Pinpoint the cell where the given text exists, returning its (x, y) midpoint coordinate. 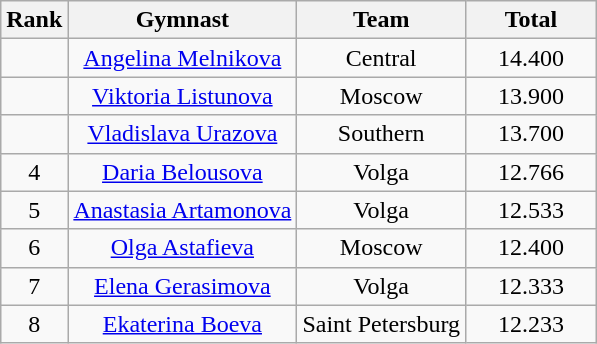
Gymnast (182, 20)
Angelina Melnikova (182, 58)
12.400 (530, 248)
6 (34, 248)
Daria Belousova (182, 172)
Elena Gerasimova (182, 286)
Vladislava Urazova (182, 134)
4 (34, 172)
12.533 (530, 210)
Southern (382, 134)
Saint Petersburg (382, 324)
8 (34, 324)
Viktoria Listunova (182, 96)
5 (34, 210)
7 (34, 286)
Ekaterina Boeva (182, 324)
Central (382, 58)
13.900 (530, 96)
Team (382, 20)
12.233 (530, 324)
Anastasia Artamonova (182, 210)
Total (530, 20)
12.766 (530, 172)
14.400 (530, 58)
13.700 (530, 134)
Rank (34, 20)
Olga Astafieva (182, 248)
12.333 (530, 286)
